Determine the [x, y] coordinate at the center of the cell enclosing the given text.  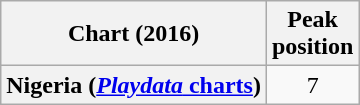
Chart (2016) [134, 34]
7 [312, 85]
Peakposition [312, 34]
Nigeria (Playdata charts) [134, 85]
